Identify which cell holds the provided text, then report its [X, Y] central coordinate. 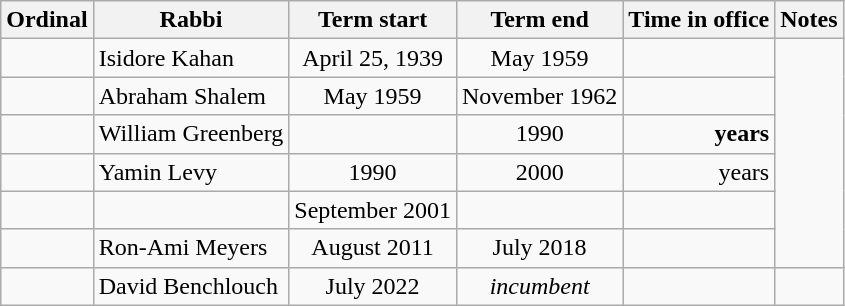
2000 [539, 172]
Ordinal [47, 20]
Isidore Kahan [191, 58]
September 2001 [373, 210]
April 25, 1939 [373, 58]
William Greenberg [191, 134]
Notes [809, 20]
Ron-Ami Meyers [191, 248]
July 2018 [539, 248]
Abraham Shalem [191, 96]
November 1962 [539, 96]
Time in office [699, 20]
incumbent [539, 286]
August 2011 [373, 248]
Yamin Levy [191, 172]
Term end [539, 20]
July 2022 [373, 286]
Rabbi [191, 20]
David Benchlouch [191, 286]
Term start [373, 20]
